From the cell containing the given text, extract its center point as [X, Y] coordinate. 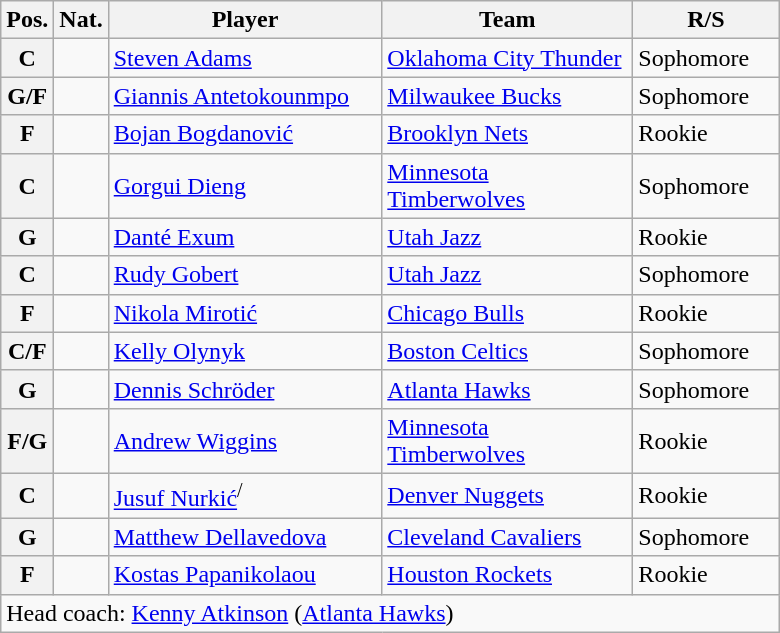
Cleveland Cavaliers [508, 537]
Steven Adams [245, 58]
Player [245, 20]
Kostas Papanikolaou [245, 575]
Giannis Antetokounmpo [245, 96]
R/S [706, 20]
C/F [28, 351]
Kelly Olynyk [245, 351]
Team [508, 20]
Brooklyn Nets [508, 134]
Rudy Gobert [245, 275]
F/G [28, 440]
Nat. [81, 20]
Denver Nuggets [508, 496]
Dennis Schröder [245, 389]
Danté Exum [245, 237]
Gorgui Dieng [245, 186]
Boston Celtics [508, 351]
Milwaukee Bucks [508, 96]
Andrew Wiggins [245, 440]
Head coach: Kenny Atkinson (Atlanta Hawks) [390, 613]
Chicago Bulls [508, 313]
Nikola Mirotić [245, 313]
Bojan Bogdanović [245, 134]
Pos. [28, 20]
Atlanta Hawks [508, 389]
G/F [28, 96]
Jusuf Nurkić/ [245, 496]
Houston Rockets [508, 575]
Matthew Dellavedova [245, 537]
Oklahoma City Thunder [508, 58]
